Capture the cell that displays the provided text and extract its [X, Y] central coordinate. 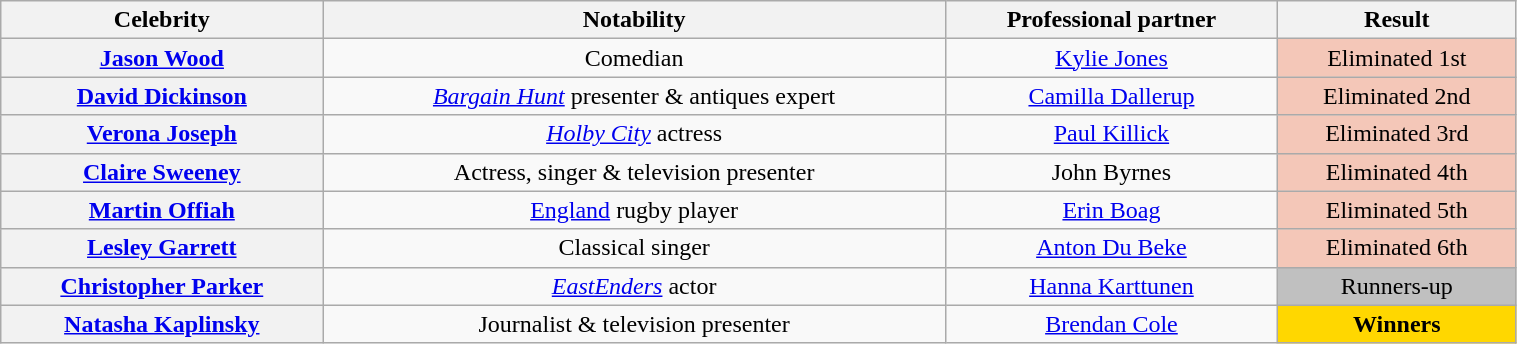
Eliminated 1st [1397, 58]
Runners-up [1397, 286]
Eliminated 3rd [1397, 134]
Claire Sweeney [162, 172]
Lesley Garrett [162, 248]
Winners [1397, 324]
EastEnders actor [634, 286]
Classical singer [634, 248]
Eliminated 5th [1397, 210]
John Byrnes [1111, 172]
Anton Du Beke [1111, 248]
Camilla Dallerup [1111, 96]
Notability [634, 20]
Martin Offiah [162, 210]
Eliminated 2nd [1397, 96]
England rugby player [634, 210]
Hanna Karttunen [1111, 286]
Holby City actress [634, 134]
Journalist & television presenter [634, 324]
Brendan Cole [1111, 324]
Celebrity [162, 20]
David Dickinson [162, 96]
Professional partner [1111, 20]
Christopher Parker [162, 286]
Natasha Kaplinsky [162, 324]
Erin Boag [1111, 210]
Eliminated 6th [1397, 248]
Result [1397, 20]
Bargain Hunt presenter & antiques expert [634, 96]
Actress, singer & television presenter [634, 172]
Verona Joseph [162, 134]
Paul Killick [1111, 134]
Jason Wood [162, 58]
Kylie Jones [1111, 58]
Comedian [634, 58]
Eliminated 4th [1397, 172]
